Provide the (x, y) coordinate of the cell's center where the given text is located.  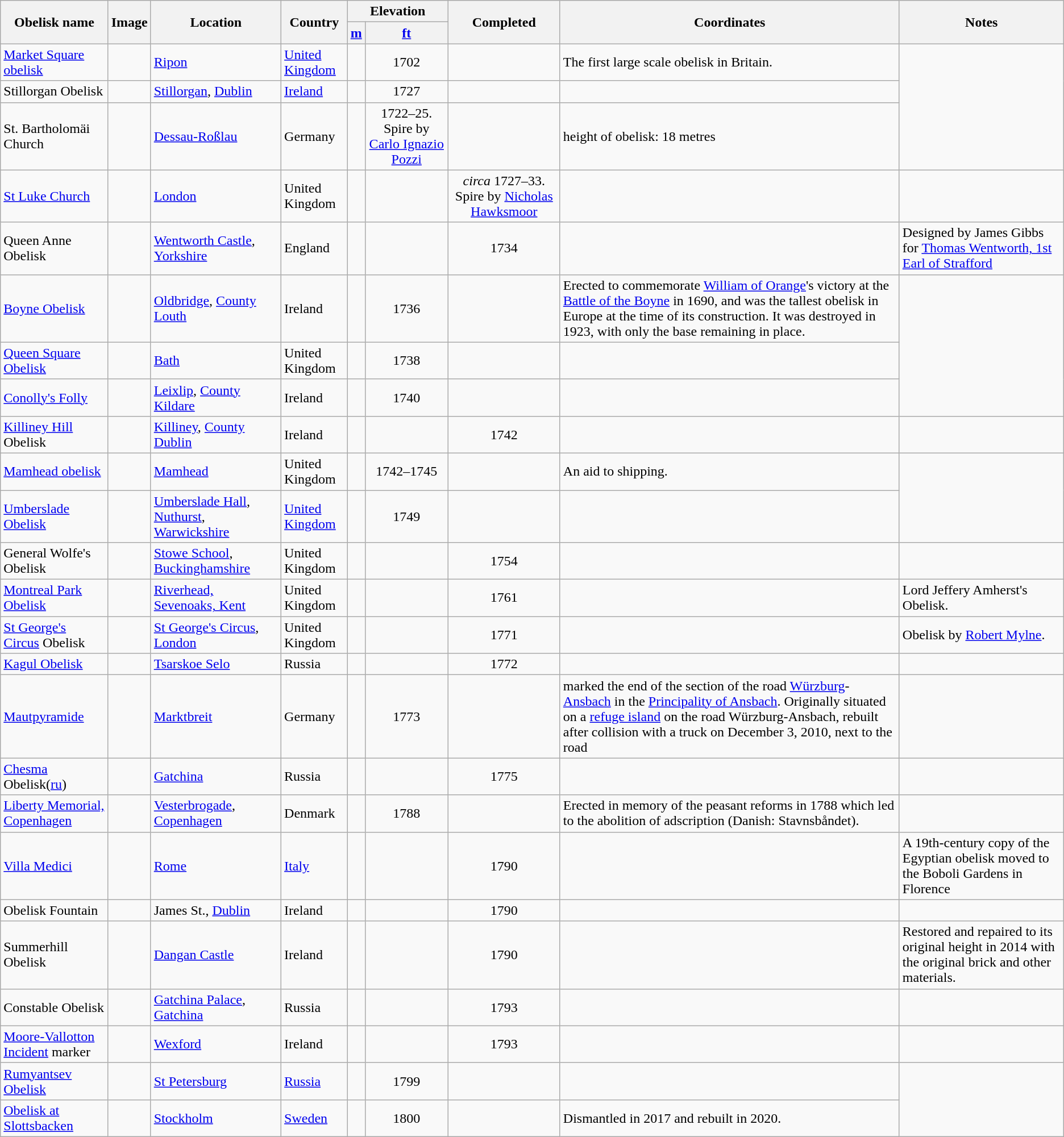
1702 (406, 63)
Wentworth Castle, Yorkshire (216, 248)
Vesterbrogade, Copenhagen (216, 814)
Stillorgan Obelisk (55, 91)
1740 (406, 398)
Obelisk Fountain (55, 910)
Dessau-Roßlau (216, 136)
Chesma Obelisk(ru) (55, 776)
1754 (504, 561)
Montreal Park Obelisk (55, 598)
Rumyantsev Obelisk (55, 1081)
Obelisk by Robert Mylne. (981, 635)
1736 (406, 308)
1738 (406, 360)
Mautpyramide (55, 717)
1775 (504, 776)
St Luke Church (55, 196)
Boyne Obelisk (55, 308)
Ripon (216, 63)
Stillorgan, Dublin (216, 91)
Lord Jeffery Amherst's Obelisk. (981, 598)
Riverhead, Sevenoaks, Kent (216, 598)
circa 1727–33. Spire by Nicholas Hawksmoor (504, 196)
Rome (216, 866)
Gatchina (216, 776)
Notes (981, 22)
General Wolfe's Obelisk (55, 561)
Stockholm (216, 1118)
James St., Dublin (216, 910)
Country (315, 22)
1742 (504, 434)
Stowe School, Buckinghamshire (216, 561)
Gatchina Palace, Gatchina (216, 1007)
Umberslade Hall, Nuthurst, Warwickshire (216, 516)
Italy (315, 866)
ft (406, 33)
Bath (216, 360)
1788 (406, 814)
Liberty Memorial, Copenhagen (55, 814)
Location (216, 22)
Elevation (398, 11)
An aid to shipping. (730, 472)
Kagul Obelisk (55, 664)
1761 (504, 598)
England (315, 248)
Killiney Hill Obelisk (55, 434)
m (356, 33)
Designed by James Gibbs for Thomas Wentworth, 1st Earl of Strafford (981, 248)
St. Bartholomäi Church (55, 136)
Market Square obelisk (55, 63)
1722–25. Spire by Carlo Ignazio Pozzi (406, 136)
Dangan Castle (216, 955)
Coordinates (730, 22)
Sweden (315, 1118)
London (216, 196)
Oldbridge, County Louth (216, 308)
1771 (504, 635)
1799 (406, 1081)
1772 (504, 664)
St Petersburg (216, 1081)
Marktbreit (216, 717)
Moore-Vallotton Incident marker (55, 1044)
Denmark (315, 814)
Completed (504, 22)
Constable Obelisk (55, 1007)
Wexford (216, 1044)
Villa Medici (55, 866)
1734 (504, 248)
Queen Square Obelisk (55, 360)
Umberslade Obelisk (55, 516)
A 19th-century copy of the Egyptian obelisk moved to the Boboli Gardens in Florence (981, 866)
1749 (406, 516)
Erected in memory of the peasant reforms in 1788 which led to the abolition of adscription (Danish: Stavnsbåndet). (730, 814)
Image (130, 22)
The first large scale obelisk in Britain. (730, 63)
Conolly's Folly (55, 398)
Obelisk name (55, 22)
Queen Anne Obelisk (55, 248)
1742–1745 (406, 472)
Dismantled in 2017 and rebuilt in 2020. (730, 1118)
Obelisk at Slottsbacken (55, 1118)
1727 (406, 91)
Summerhill Obelisk (55, 955)
Tsarskoe Selo (216, 664)
Leixlip, County Kildare (216, 398)
height of obelisk: 18 metres (730, 136)
Restored and repaired to its original height in 2014 with the original brick and other materials. (981, 955)
Mamhead (216, 472)
1773 (406, 717)
St George's Circus, London (216, 635)
Killiney, County Dublin (216, 434)
Mamhead obelisk (55, 472)
1800 (406, 1118)
St George's Circus Obelisk (55, 635)
